Search for the cell housing the specified text and yield its [x, y] center coordinate. 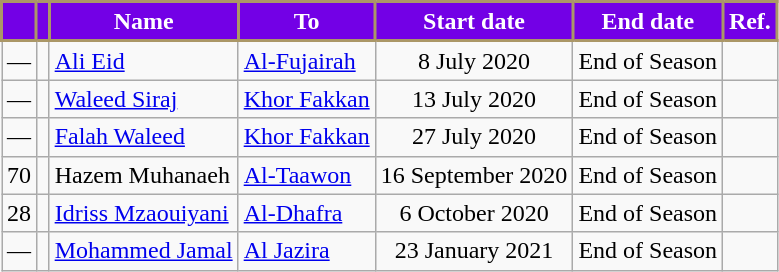
Idriss Mzaouiyani [144, 213]
Start date [474, 22]
Al-Dhafra [306, 213]
Ref. [750, 22]
Al Jazira [306, 251]
End date [648, 22]
27 July 2020 [474, 137]
Waleed Siraj [144, 99]
To [306, 22]
Hazem Muhanaeh [144, 175]
Falah Waleed [144, 137]
Mohammed Jamal [144, 251]
28 [20, 213]
Al-Taawon [306, 175]
23 January 2021 [474, 251]
70 [20, 175]
6 October 2020 [474, 213]
Al-Fujairah [306, 60]
8 July 2020 [474, 60]
Ali Eid [144, 60]
Name [144, 22]
16 September 2020 [474, 175]
13 July 2020 [474, 99]
